Find where the given text appears and provide that cell's center as [x, y] coordinate. 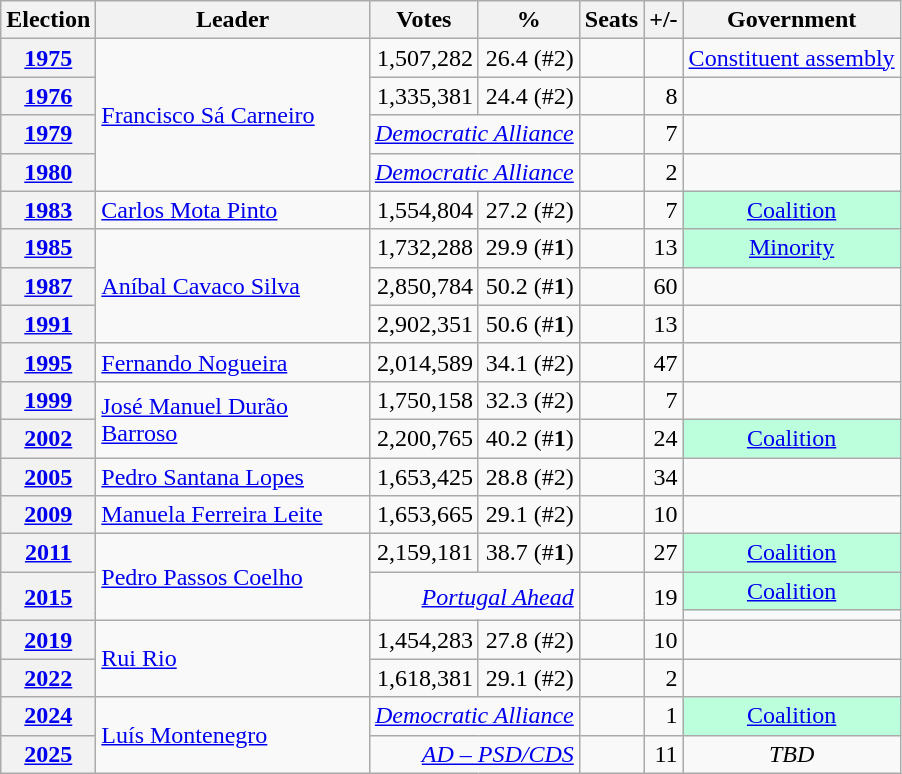
1991 [48, 324]
Government [792, 20]
Pedro Santana Lopes [233, 477]
Luís Montenegro [233, 735]
Carlos Mota Pinto [233, 210]
Pedro Passos Coelho [233, 578]
2009 [48, 515]
1,618,381 [424, 678]
60 [664, 286]
1,507,282 [424, 58]
José Manuel Durão Barroso [233, 419]
2,159,181 [424, 553]
1 [664, 716]
Minority [792, 248]
1983 [48, 210]
2015 [48, 596]
Fernando Nogueira [233, 362]
Francisco Sá Carneiro [233, 115]
1,554,804 [424, 210]
Aníbal Cavaco Silva [233, 286]
38.7 (#1) [528, 553]
2022 [48, 678]
27 [664, 553]
Election [48, 20]
2002 [48, 438]
% [528, 20]
2,200,765 [424, 438]
Rui Rio [233, 659]
1985 [48, 248]
40.2 (#1) [528, 438]
2,014,589 [424, 362]
2,850,784 [424, 286]
TBD [792, 754]
1999 [48, 400]
1,335,381 [424, 96]
Manuela Ferreira Leite [233, 515]
1975 [48, 58]
1,732,288 [424, 248]
24 [664, 438]
28.8 (#2) [528, 477]
2019 [48, 640]
Seats [611, 20]
2025 [48, 754]
Portugal Ahead [474, 596]
26.4 (#2) [528, 58]
2024 [48, 716]
1,653,425 [424, 477]
2,902,351 [424, 324]
50.6 (#1) [528, 324]
Votes [424, 20]
50.2 (#1) [528, 286]
Leader [233, 20]
19 [664, 596]
47 [664, 362]
27.8 (#2) [528, 640]
11 [664, 754]
34 [664, 477]
1,750,158 [424, 400]
Constituent assembly [792, 58]
1995 [48, 362]
1980 [48, 172]
2005 [48, 477]
1,653,665 [424, 515]
2011 [48, 553]
32.3 (#2) [528, 400]
27.2 (#2) [528, 210]
+/- [664, 20]
1,454,283 [424, 640]
8 [664, 96]
1979 [48, 134]
29.9 (#1) [528, 248]
1987 [48, 286]
AD – PSD/CDS [474, 754]
24.4 (#2) [528, 96]
1976 [48, 96]
34.1 (#2) [528, 362]
